Scan for the cell matching the given text and deliver its (X, Y) coordinate at center. 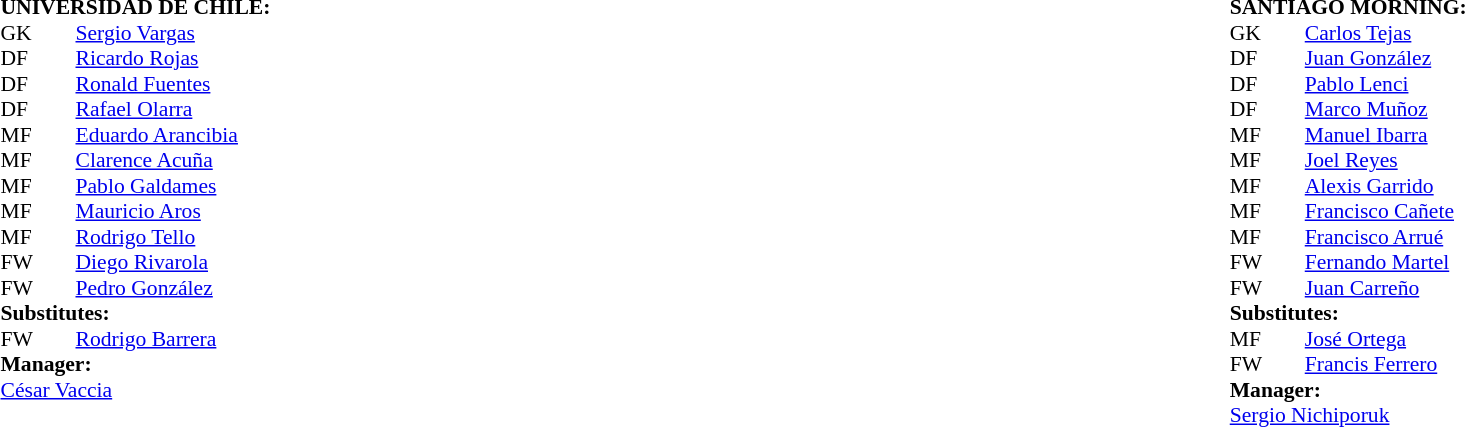
Ricardo Rojas (226, 59)
Ronald Fuentes (226, 84)
Eduardo Arancibia (226, 135)
Diego Rivarola (226, 263)
Manager: (188, 365)
Pedro González (226, 288)
Rodrigo Tello (226, 237)
Substitutes: (188, 313)
Pablo Galdames (226, 186)
César Vaccia (188, 390)
Rodrigo Barrera (226, 339)
Clarence Acuña (226, 161)
Sergio Vargas (226, 33)
Mauricio Aros (226, 211)
Rafael Olarra (226, 109)
